Scan for the cell matching the given text and deliver its [X, Y] coordinate at center. 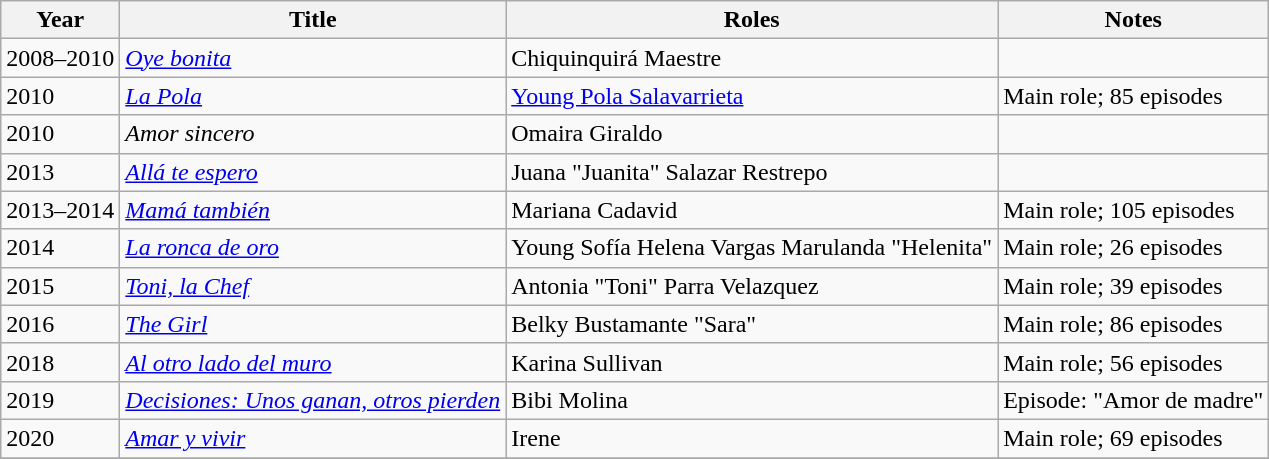
Main role; 39 episodes [1134, 286]
Main role; 56 episodes [1134, 362]
La Pola [313, 96]
2008–2010 [60, 58]
2018 [60, 362]
Title [313, 20]
2019 [60, 400]
Episode: "Amor de madre" [1134, 400]
Notes [1134, 20]
2020 [60, 438]
Toni, la Chef [313, 286]
Irene [752, 438]
Mariana Cadavid [752, 210]
Juana "Juanita" Salazar Restrepo [752, 172]
La ronca de oro [313, 248]
Main role; 105 episodes [1134, 210]
Bibi Molina [752, 400]
Young Sofía Helena Vargas Marulanda "Helenita" [752, 248]
2014 [60, 248]
Young Pola Salavarrieta [752, 96]
Main role; 26 episodes [1134, 248]
Decisiones: Unos ganan, otros pierden [313, 400]
Chiquinquirá Maestre [752, 58]
Year [60, 20]
Roles [752, 20]
Belky Bustamante "Sara" [752, 324]
2013 [60, 172]
Antonia "Toni" Parra Velazquez [752, 286]
Amor sincero [313, 134]
Mamá también [313, 210]
Karina Sullivan [752, 362]
Allá te espero [313, 172]
Oye bonita [313, 58]
2016 [60, 324]
Main role; 86 episodes [1134, 324]
2015 [60, 286]
Omaira Giraldo [752, 134]
The Girl [313, 324]
Main role; 69 episodes [1134, 438]
Al otro lado del muro [313, 362]
2013–2014 [60, 210]
Main role; 85 episodes [1134, 96]
Amar y vivir [313, 438]
